For the text-containing cell, return its midpoint in [x, y] coordinate format. 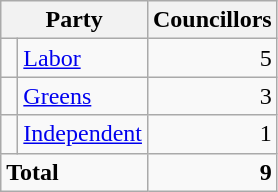
1 [212, 134]
Total [74, 172]
Party [74, 20]
5 [212, 58]
3 [212, 96]
Councillors [212, 20]
Labor [83, 58]
9 [212, 172]
Independent [83, 134]
Greens [83, 96]
